Extract the [X, Y] coordinate from the center of the cell holding the provided text.  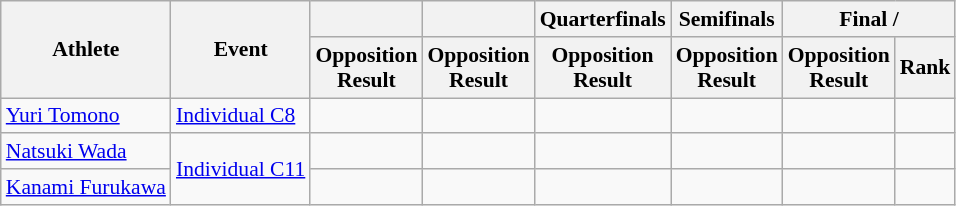
Event [240, 50]
Individual C11 [240, 170]
Final / [870, 19]
Athlete [86, 50]
Semifinals [727, 19]
Natsuki Wada [86, 152]
Rank [926, 68]
Kanami Furukawa [86, 187]
Quarterfinals [603, 19]
Individual C8 [240, 116]
Yuri Tomono [86, 116]
